For the text-containing cell, return its midpoint in [x, y] coordinate format. 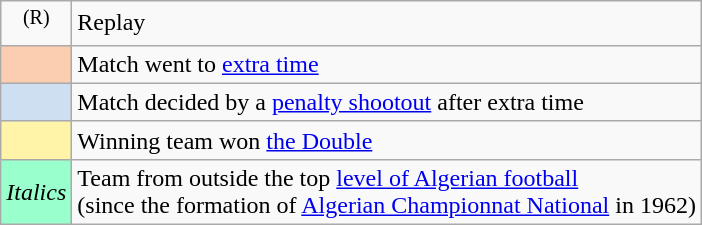
(R) [36, 24]
Match went to extra time [387, 64]
Winning team won the Double [387, 140]
Replay [387, 24]
Team from outside the top level of Algerian football(since the formation of Algerian Championnat National in 1962) [387, 192]
Italics [36, 192]
Match decided by a penalty shootout after extra time [387, 102]
